Determine the [X, Y] coordinate at the center of the cell enclosing the given text.  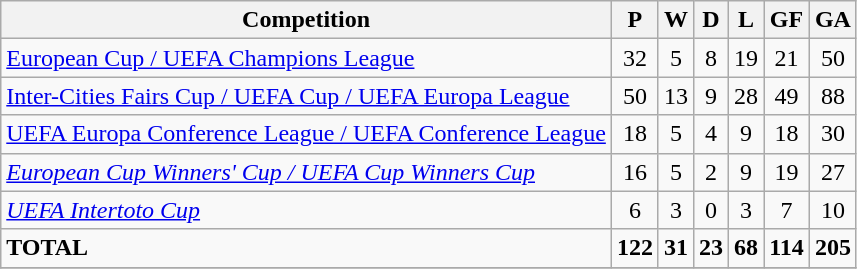
TOTAL [306, 248]
European Cup Winners' Cup / UEFA Cup Winners Cup [306, 172]
16 [634, 172]
27 [832, 172]
23 [710, 248]
P [634, 20]
114 [787, 248]
21 [787, 58]
6 [634, 210]
L [746, 20]
31 [676, 248]
4 [710, 134]
UEFA Europa Conference League / UEFA Conference League [306, 134]
13 [676, 96]
2 [710, 172]
10 [832, 210]
Inter-Cities Fairs Cup / UEFA Cup / UEFA Europa League [306, 96]
European Cup / UEFA Champions League [306, 58]
D [710, 20]
122 [634, 248]
32 [634, 58]
0 [710, 210]
68 [746, 248]
UEFA Intertoto Cup [306, 210]
49 [787, 96]
30 [832, 134]
GA [832, 20]
8 [710, 58]
GF [787, 20]
205 [832, 248]
88 [832, 96]
7 [787, 210]
W [676, 20]
28 [746, 96]
Competition [306, 20]
